Output the (X, Y) coordinate of the center of the cell containing the given text.  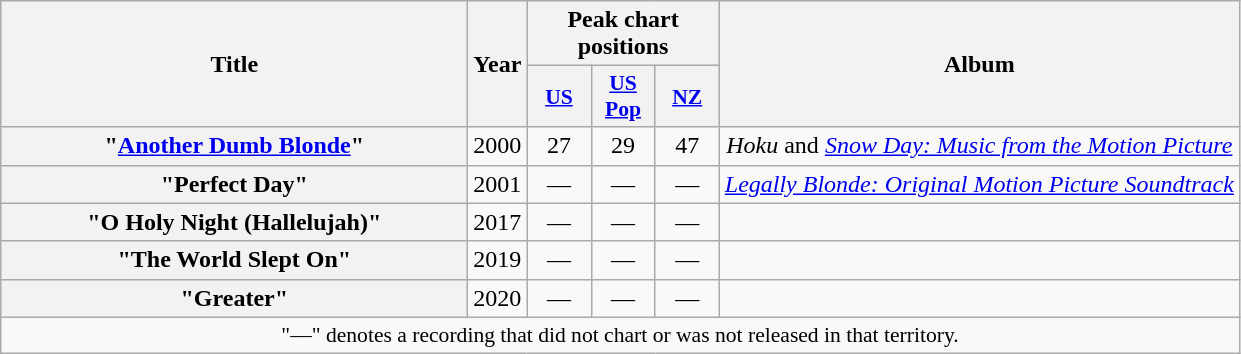
47 (687, 146)
"—" denotes a recording that did not chart or was not released in that territory. (620, 335)
"Greater" (234, 298)
Album (979, 64)
Hoku and Snow Day: Music from the Motion Picture (979, 146)
Title (234, 64)
2001 (498, 184)
NZ (687, 96)
Year (498, 64)
2019 (498, 260)
USPop (623, 96)
29 (623, 146)
"Another Dumb Blonde" (234, 146)
Peak chart positions (623, 34)
2020 (498, 298)
Legally Blonde: Original Motion Picture Soundtrack (979, 184)
2017 (498, 222)
US (559, 96)
"Perfect Day" (234, 184)
"O Holy Night (Hallelujah)" (234, 222)
27 (559, 146)
"The World Slept On" (234, 260)
2000 (498, 146)
